Capture the cell that displays the provided text and extract its (X, Y) central coordinate. 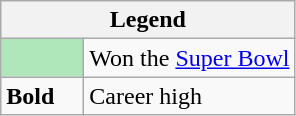
Won the Super Bowl (190, 58)
Career high (190, 96)
Legend (148, 20)
Bold (42, 96)
